Pinpoint the cell where the given text exists, returning its [x, y] midpoint coordinate. 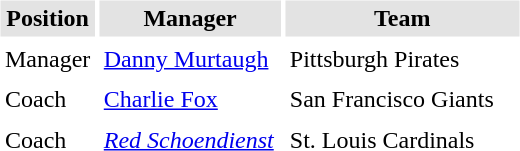
Charlie Fox [190, 100]
Team [402, 18]
San Francisco Giants [402, 100]
Danny Murtaugh [190, 59]
Position [47, 18]
Pittsburgh Pirates [402, 59]
Coach [47, 100]
